Determine the [X, Y] coordinate at the center of the cell enclosing the given text.  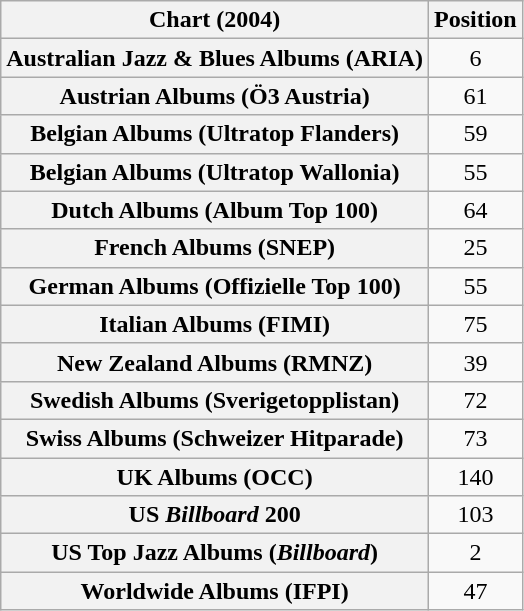
47 [476, 591]
Dutch Albums (Album Top 100) [215, 210]
UK Albums (OCC) [215, 477]
64 [476, 210]
US Top Jazz Albums (Billboard) [215, 553]
59 [476, 134]
US Billboard 200 [215, 515]
Position [476, 20]
72 [476, 400]
Chart (2004) [215, 20]
103 [476, 515]
German Albums (Offizielle Top 100) [215, 286]
French Albums (SNEP) [215, 248]
2 [476, 553]
Belgian Albums (Ultratop Flanders) [215, 134]
Swiss Albums (Schweizer Hitparade) [215, 438]
39 [476, 362]
Italian Albums (FIMI) [215, 324]
New Zealand Albums (RMNZ) [215, 362]
Australian Jazz & Blues Albums (ARIA) [215, 58]
6 [476, 58]
Belgian Albums (Ultratop Wallonia) [215, 172]
Austrian Albums (Ö3 Austria) [215, 96]
Worldwide Albums (IFPI) [215, 591]
140 [476, 477]
61 [476, 96]
73 [476, 438]
75 [476, 324]
Swedish Albums (Sverigetopplistan) [215, 400]
25 [476, 248]
